Identify which cell holds the provided text, then report its [x, y] central coordinate. 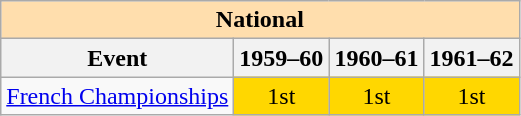
French Championships [118, 96]
1961–62 [472, 58]
National [260, 20]
1959–60 [282, 58]
Event [118, 58]
1960–61 [376, 58]
